Scan for the cell matching the given text and deliver its [X, Y] coordinate at center. 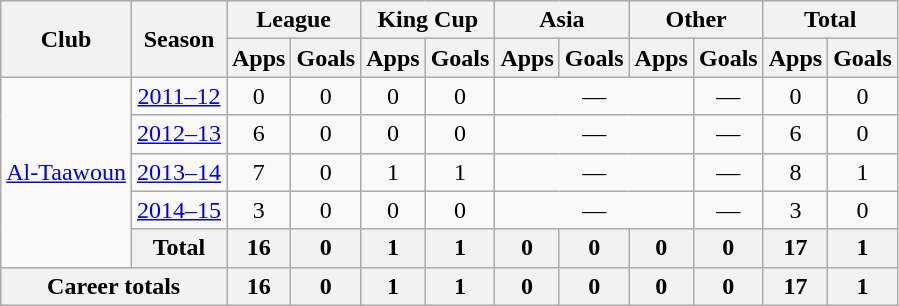
Career totals [114, 286]
Other [696, 20]
King Cup [428, 20]
Al-Taawoun [66, 172]
8 [795, 172]
Season [178, 39]
7 [258, 172]
Club [66, 39]
2013–14 [178, 172]
2012–13 [178, 134]
2014–15 [178, 210]
2011–12 [178, 96]
Asia [562, 20]
League [293, 20]
